Provide the (x, y) coordinate of the cell's center where the given text is located.  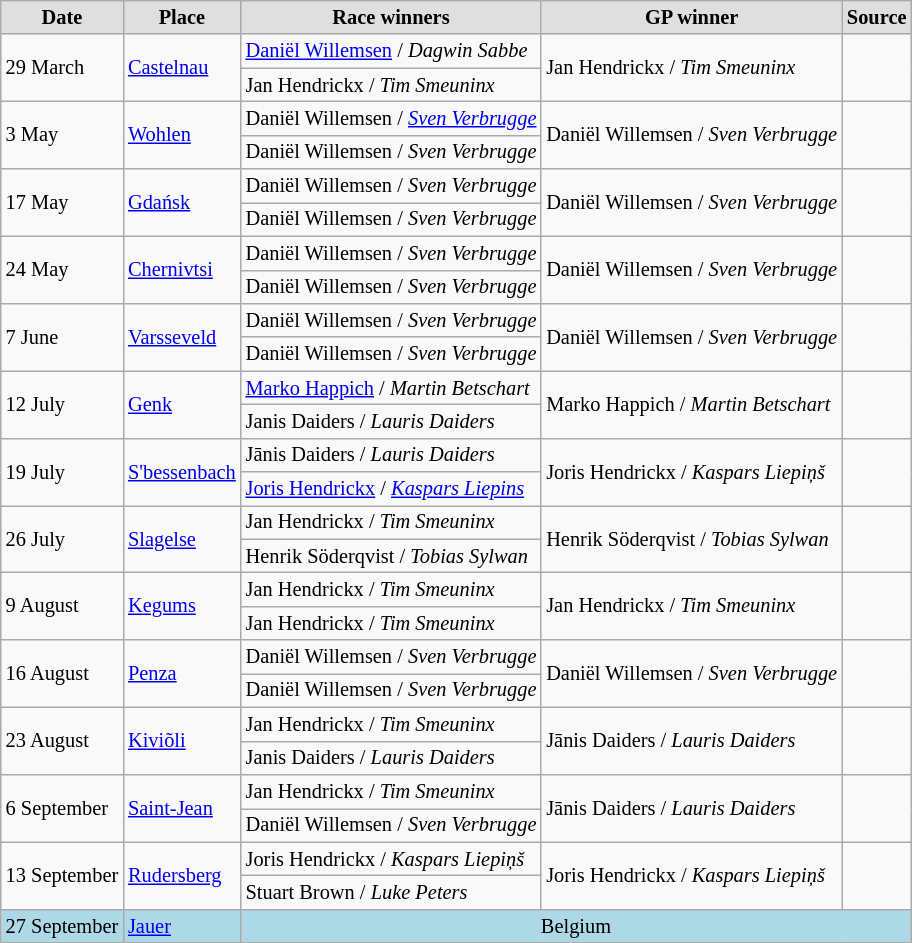
Belgium (576, 926)
Race winners (392, 17)
S'bessenbach (182, 472)
7 June (62, 336)
Joris Hendrickx / Kaspars Liepins (392, 489)
23 August (62, 740)
24 May (62, 270)
12 July (62, 404)
Kegums (182, 606)
9 August (62, 606)
13 September (62, 876)
Date (62, 17)
Kiviõli (182, 740)
Penza (182, 674)
16 August (62, 674)
19 July (62, 472)
Wohlen (182, 134)
17 May (62, 202)
6 September (62, 808)
29 March (62, 68)
Jauer (182, 926)
Source (876, 17)
Gdańsk (182, 202)
Rudersberg (182, 876)
26 July (62, 538)
Daniël Willemsen / Dagwin Sabbe (392, 51)
Varsseveld (182, 336)
27 September (62, 926)
Genk (182, 404)
Slagelse (182, 538)
Castelnau (182, 68)
Place (182, 17)
Saint-Jean (182, 808)
3 May (62, 134)
Stuart Brown / Luke Peters (392, 892)
Chernivtsi (182, 270)
GP winner (692, 17)
